For the text-containing cell, return its midpoint in (X, Y) coordinate format. 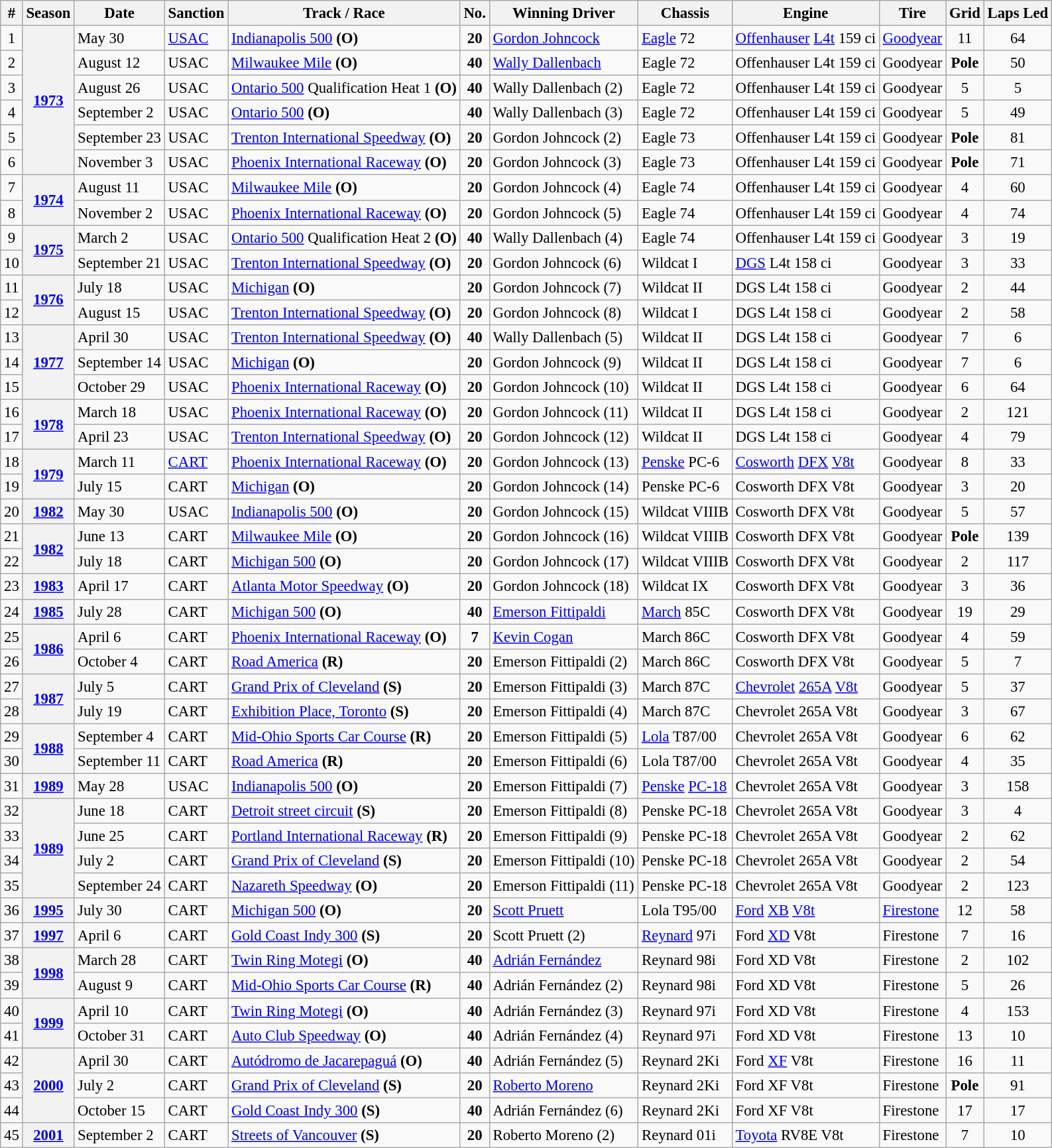
Emerson Fittipaldi (9) (563, 836)
Gordon Johncock (11) (563, 412)
Gordon Johncock (2) (563, 138)
1986 (48, 649)
67 (1018, 712)
September 4 (119, 736)
Emerson Fittipaldi (5) (563, 736)
28 (12, 712)
Wally Dallenbach (3) (563, 113)
Gordon Johncock (14) (563, 487)
123 (1018, 886)
Streets of Vancouver (S) (344, 1135)
38 (12, 961)
October 15 (119, 1110)
41 (12, 1035)
Emerson Fittipaldi (4) (563, 712)
March 18 (119, 412)
October 31 (119, 1035)
July 5 (119, 686)
22 (12, 562)
Gordon Johncock (18) (563, 587)
Adrián Fernández (563, 961)
18 (12, 462)
Wally Dallenbach (2) (563, 88)
Track / Race (344, 13)
Emerson Fittipaldi (10) (563, 861)
81 (1018, 138)
23 (12, 587)
121 (1018, 412)
Emerson Fittipaldi (8) (563, 811)
August 15 (119, 312)
# (12, 13)
Date (119, 13)
Gordon Johncock (7) (563, 287)
15 (12, 387)
Gordon Johncock (10) (563, 387)
1997 (48, 936)
August 12 (119, 63)
Emerson Fittipaldi (6) (563, 761)
Tire (912, 13)
42 (12, 1060)
Roberto Moreno (2) (563, 1135)
Scott Pruett (563, 911)
1999 (48, 1023)
Portland International Raceway (R) (344, 836)
1977 (48, 362)
1979 (48, 475)
Emerson Fittipaldi (11) (563, 886)
1975 (48, 249)
1985 (48, 611)
32 (12, 811)
Engine (805, 13)
Gordon Johncock (15) (563, 512)
34 (12, 861)
30 (12, 761)
July 15 (119, 487)
45 (12, 1135)
Wally Dallenbach (563, 63)
July 30 (119, 911)
43 (12, 1085)
July 28 (119, 611)
June 18 (119, 811)
Gordon Johncock (5) (563, 213)
September 23 (119, 138)
2001 (48, 1135)
Gordon Johncock (563, 38)
August 9 (119, 986)
Grid (965, 13)
Ontario 500 Qualification Heat 2 (O) (344, 237)
March 85C (685, 611)
April 17 (119, 587)
June 13 (119, 537)
Wally Dallenbach (4) (563, 237)
March 28 (119, 961)
Atlanta Motor Speedway (O) (344, 587)
1978 (48, 424)
Emerson Fittipaldi (2) (563, 661)
Gordon Johncock (3) (563, 162)
102 (1018, 961)
57 (1018, 512)
Adrián Fernández (3) (563, 1011)
60 (1018, 188)
21 (12, 537)
Lola T95/00 (685, 911)
25 (12, 637)
Gordon Johncock (6) (563, 263)
Toyota RV8E V8t (805, 1135)
September 21 (119, 263)
31 (12, 786)
Adrián Fernández (6) (563, 1110)
Detroit street circuit (S) (344, 811)
79 (1018, 437)
Wally Dallenbach (5) (563, 338)
1976 (48, 300)
Ford XB V8t (805, 911)
2000 (48, 1085)
September 11 (119, 761)
Gordon Johncock (4) (563, 188)
59 (1018, 637)
Exhibition Place, Toronto (S) (344, 712)
1988 (48, 748)
June 25 (119, 836)
No. (475, 13)
September 24 (119, 886)
1973 (48, 101)
54 (1018, 861)
Wildcat IX (685, 587)
September 14 (119, 362)
1998 (48, 974)
March 11 (119, 462)
39 (12, 986)
Kevin Cogan (563, 637)
Emerson Fittipaldi (3) (563, 686)
Gordon Johncock (8) (563, 312)
Gordon Johncock (9) (563, 362)
50 (1018, 63)
Adrián Fernández (2) (563, 986)
April 10 (119, 1011)
Ontario 500 (O) (344, 113)
November 3 (119, 162)
Auto Club Speedway (O) (344, 1035)
April 23 (119, 437)
Adrián Fernández (4) (563, 1035)
Ontario 500 Qualification Heat 1 (O) (344, 88)
139 (1018, 537)
Gordon Johncock (13) (563, 462)
Emerson Fittipaldi (563, 611)
74 (1018, 213)
May 28 (119, 786)
1983 (48, 587)
Season (48, 13)
October 4 (119, 661)
71 (1018, 162)
Sanction (196, 13)
August 11 (119, 188)
49 (1018, 113)
91 (1018, 1085)
9 (12, 237)
Gordon Johncock (17) (563, 562)
27 (12, 686)
158 (1018, 786)
Reynard 01i (685, 1135)
1987 (48, 699)
Autódromo de Jacarepaguá (O) (344, 1060)
14 (12, 362)
24 (12, 611)
Emerson Fittipaldi (7) (563, 786)
1995 (48, 911)
November 2 (119, 213)
Laps Led (1018, 13)
Winning Driver (563, 13)
October 29 (119, 387)
Chassis (685, 13)
Adrián Fernández (5) (563, 1060)
Nazareth Speedway (O) (344, 886)
1974 (48, 200)
153 (1018, 1011)
August 26 (119, 88)
1 (12, 38)
Gordon Johncock (16) (563, 537)
Scott Pruett (2) (563, 936)
March 2 (119, 237)
July 19 (119, 712)
117 (1018, 562)
Gordon Johncock (12) (563, 437)
Roberto Moreno (563, 1085)
